Find where the given text appears and provide that cell's center as [X, Y] coordinate. 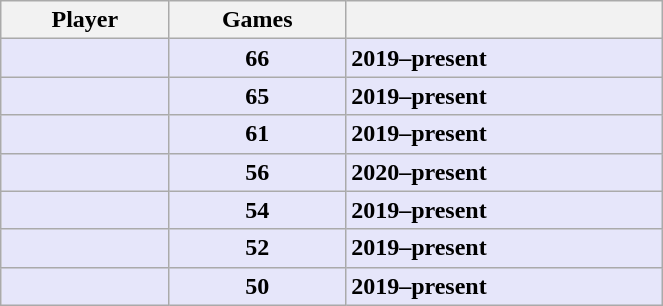
Player [85, 20]
50 [258, 286]
2020–present [504, 172]
56 [258, 172]
54 [258, 210]
65 [258, 96]
61 [258, 134]
52 [258, 248]
66 [258, 58]
Games [258, 20]
